Scan for the cell matching the given text and deliver its [X, Y] coordinate at center. 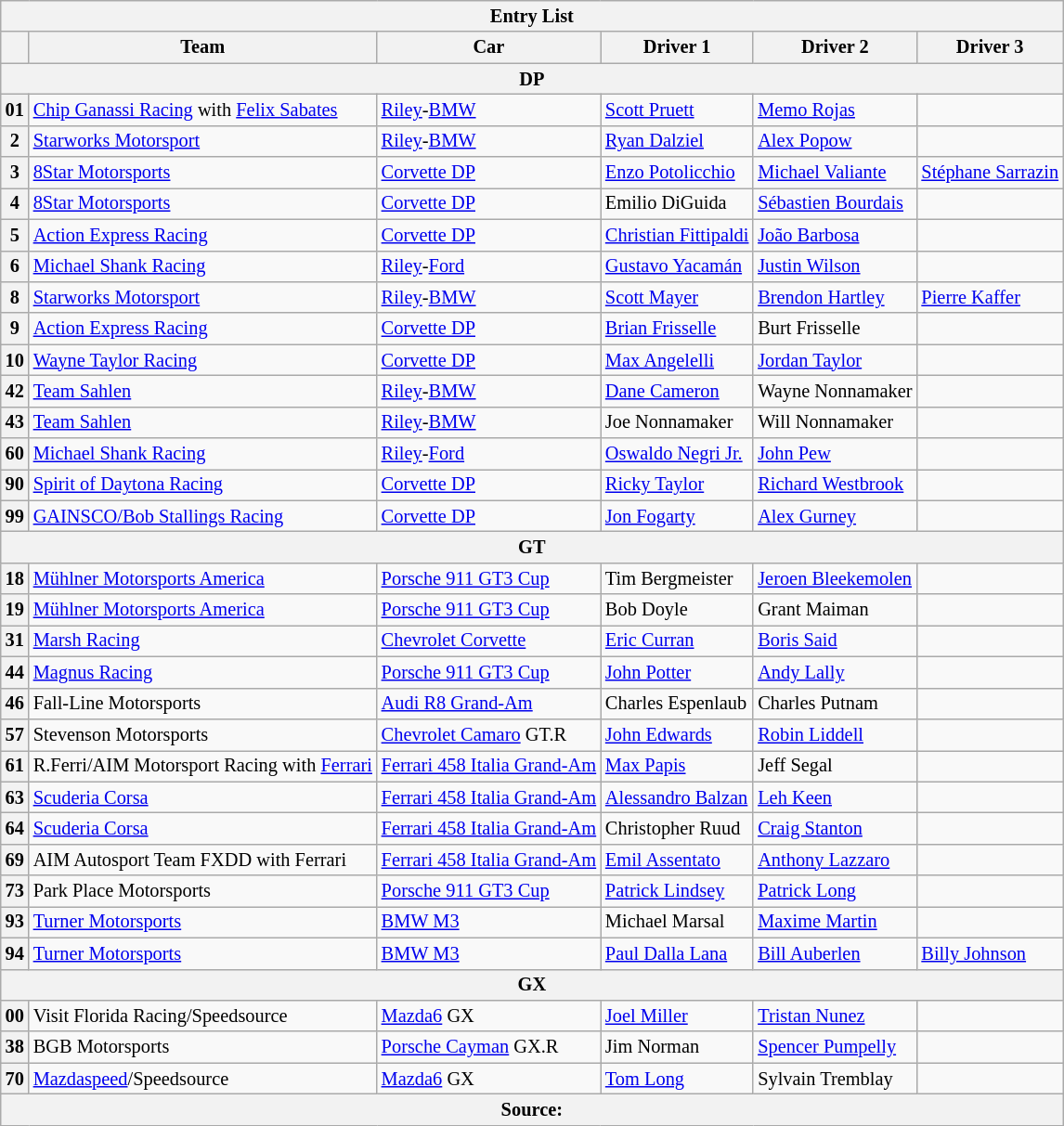
Oswaldo Negri Jr. [677, 454]
Brendon Hartley [835, 297]
63 [15, 797]
18 [15, 578]
R.Ferri/AIM Motorsport Racing with Ferrari [202, 766]
Sylvain Tremblay [835, 1079]
Brian Frisselle [677, 329]
Tom Long [677, 1079]
Richard Westbrook [835, 485]
Mazdaspeed/Speedsource [202, 1079]
Driver 3 [990, 47]
Anthony Lazzaro [835, 860]
Source: [532, 1109]
3 [15, 173]
Michael Valiante [835, 173]
AIM Autosport Team FXDD with Ferrari [202, 860]
31 [15, 641]
9 [15, 329]
Justin Wilson [835, 266]
Patrick Lindsey [677, 891]
Joe Nonnamaker [677, 422]
GX [532, 985]
Paul Dalla Lana [677, 953]
60 [15, 454]
Porsche Cayman GX.R [488, 1047]
Park Place Motorsports [202, 891]
João Barbosa [835, 235]
Craig Stanton [835, 828]
Wayne Taylor Racing [202, 360]
Car [488, 47]
Emil Assentato [677, 860]
Bill Auberlen [835, 953]
Andy Lally [835, 672]
Jim Norman [677, 1047]
Ryan Dalziel [677, 141]
73 [15, 891]
00 [15, 1016]
90 [15, 485]
Alex Popow [835, 141]
99 [15, 516]
Burt Frisselle [835, 329]
Scott Mayer [677, 297]
Memo Rojas [835, 110]
43 [15, 422]
Jeff Segal [835, 766]
Charles Putnam [835, 704]
5 [15, 235]
Spirit of Daytona Racing [202, 485]
94 [15, 953]
Charles Espenlaub [677, 704]
Magnus Racing [202, 672]
Joel Miller [677, 1016]
GT [532, 547]
Ricky Taylor [677, 485]
6 [15, 266]
Driver 2 [835, 47]
42 [15, 391]
Tim Bergmeister [677, 578]
Jon Fogarty [677, 516]
GAINSCO/Bob Stallings Racing [202, 516]
Jordan Taylor [835, 360]
Marsh Racing [202, 641]
Maxime Martin [835, 922]
Pierre Kaffer [990, 297]
John Edwards [677, 734]
4 [15, 203]
70 [15, 1079]
Alex Gurney [835, 516]
Leh Keen [835, 797]
Patrick Long [835, 891]
10 [15, 360]
69 [15, 860]
01 [15, 110]
Christopher Ruud [677, 828]
Scott Pruett [677, 110]
Eric Curran [677, 641]
Tristan Nunez [835, 1016]
Stéphane Sarrazin [990, 173]
Chevrolet Corvette [488, 641]
Robin Liddell [835, 734]
64 [15, 828]
57 [15, 734]
Max Papis [677, 766]
Fall-Line Motorsports [202, 704]
Bob Doyle [677, 610]
Visit Florida Racing/Speedsource [202, 1016]
61 [15, 766]
Enzo Potolicchio [677, 173]
Jeroen Bleekemolen [835, 578]
38 [15, 1047]
DP [532, 79]
Boris Said [835, 641]
Driver 1 [677, 47]
Gustavo Yacamán [677, 266]
8 [15, 297]
Grant Maiman [835, 610]
46 [15, 704]
44 [15, 672]
John Pew [835, 454]
John Potter [677, 672]
Sébastien Bourdais [835, 203]
Chip Ganassi Racing with Felix Sabates [202, 110]
Alessandro Balzan [677, 797]
Team [202, 47]
Emilio DiGuida [677, 203]
Spencer Pumpelly [835, 1047]
Chevrolet Camaro GT.R [488, 734]
19 [15, 610]
Entry List [532, 16]
Dane Cameron [677, 391]
93 [15, 922]
Wayne Nonnamaker [835, 391]
Audi R8 Grand-Am [488, 704]
Billy Johnson [990, 953]
Christian Fittipaldi [677, 235]
2 [15, 141]
Max Angelelli [677, 360]
BGB Motorsports [202, 1047]
Will Nonnamaker [835, 422]
Stevenson Motorsports [202, 734]
Michael Marsal [677, 922]
